Locate the cell with the specified text and output its (X, Y) center coordinate. 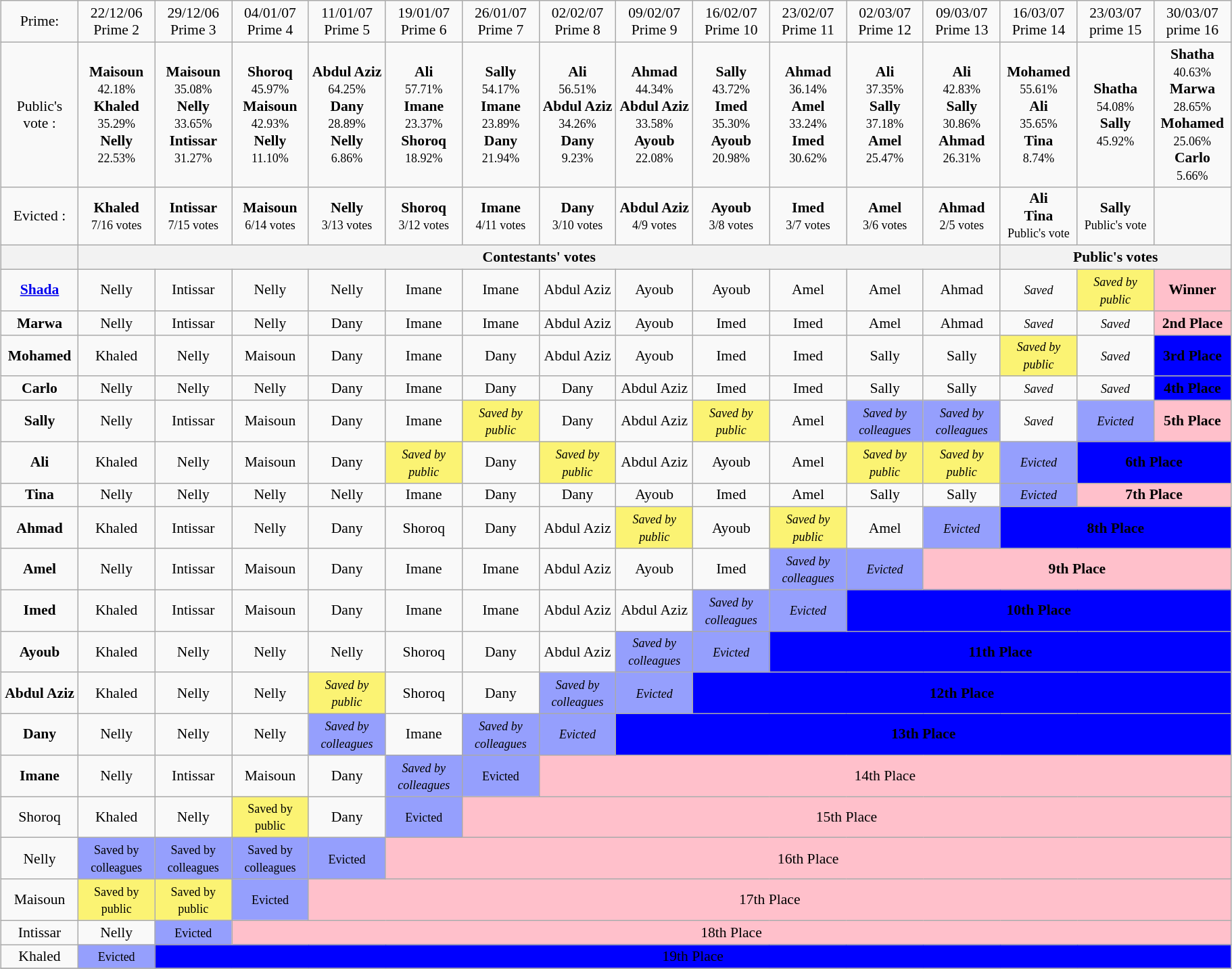
Maisoun 35.08% Nelly 33.65% Intissar 31.27% (193, 114)
Imed3/7 votes (808, 216)
04/01/07 Prime 4 (270, 22)
Mohamed 55.61% Ali 35.65% Tina 8.74% (1039, 114)
Winner (1192, 291)
Maisoun 42.18% Khaled 35.29% Nelly 22.53% (116, 114)
Abdul Aziz4/9 votes (655, 216)
23/03/07 prime 15 (1116, 22)
17th Place (769, 899)
Khaled7/16 votes (116, 216)
26/01/07 Prime 7 (501, 22)
09/02/07 Prime 9 (655, 22)
9th Place (1076, 569)
3rd Place (1192, 356)
Nelly3/13 votes (347, 216)
23/02/07 Prime 11 (808, 22)
16/03/07 Prime 14 (1039, 22)
Sally 43.72% Imed 35.30% Ayoub 20.98% (732, 114)
Imane4/11 votes (501, 216)
Sally 54.17% Imane 23.89% Dany 21.94% (501, 114)
11th Place (1000, 652)
11/01/07 Prime 5 (347, 22)
14th Place (884, 776)
Amel3/6 votes (885, 216)
Ali (40, 463)
22/12/06 Prime 2 (116, 22)
Ahmad 44.34% Abdul Aziz 33.58% Ayoub 22.08% (655, 114)
02/02/07 Prime 8 (577, 22)
Ali 37.35% Sally 37.18% Amel 25.47% (885, 114)
Ali 42.83% Sally 30.86% Ahmad 26.31% (962, 114)
12th Place (962, 694)
Ayoub3/8 votes (732, 216)
Shada (40, 291)
16/02/07 Prime 10 (732, 22)
8th Place (1116, 527)
Ahmad2/5 votes (962, 216)
19/01/07 Prime 6 (424, 22)
15th Place (847, 817)
Evicted : (40, 216)
Tina (40, 495)
Shoroq3/12 votes (424, 216)
2nd Place (1192, 323)
SallyPublic's vote (1116, 216)
19th Place (692, 957)
Public's vote : (40, 114)
AliTinaPublic's vote (1039, 216)
Mohamed (40, 356)
Maisoun6/14 votes (270, 216)
Marwa (40, 323)
29/12/06 Prime 3 (193, 22)
Contestants' votes (539, 258)
Shatha 54.08% Sally 45.92% (1116, 114)
Prime: (40, 22)
Public's votes (1116, 258)
Abdul Aziz 64.25% Dany 28.89% Nelly 6.86% (347, 114)
Carlo (40, 389)
Ali 56.51% Abdul Aziz 34.26% Dany 9.23% (577, 114)
5th Place (1192, 421)
Ali 57.71% Imane 23.37% Shoroq 18.92% (424, 114)
30/03/07 prime 16 (1192, 22)
7th Place (1154, 495)
Ahmad 36.14% Amel 33.24% Imed 30.62% (808, 114)
09/03/07 Prime 13 (962, 22)
4th Place (1192, 389)
Dany3/10 votes (577, 216)
Intissar7/15 votes (193, 216)
16th Place (808, 859)
18th Place (732, 932)
Shatha 40.63% Marwa 28.65% Mohamed 25.06% Carlo 5.66% (1192, 114)
02/03/07 Prime 12 (885, 22)
6th Place (1154, 463)
10th Place (1039, 610)
Shoroq 45.97% Maisoun 42.93% Nelly 11.10% (270, 114)
13th Place (924, 734)
